Return the [x, y] coordinate for the center point of the cell that contains the specified text.  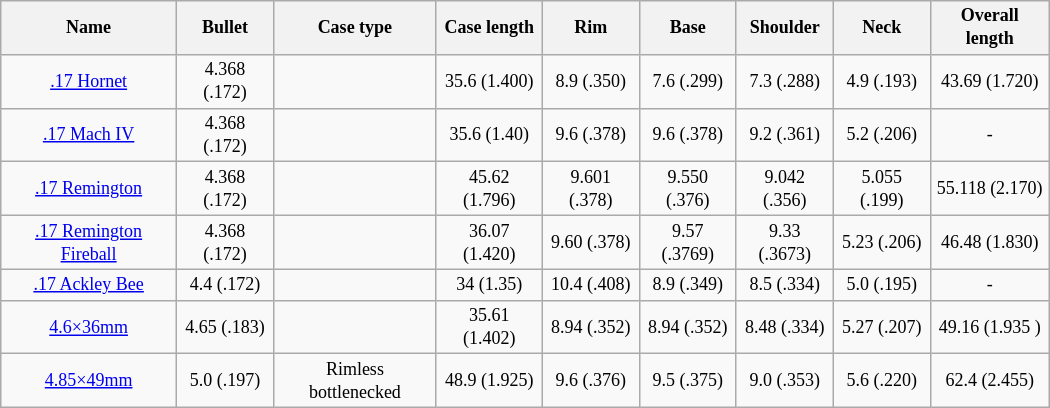
4.4 (.172) [226, 284]
Rimless bottlenecked [354, 381]
62.4 (2.455) [990, 381]
9.60 (.378) [590, 242]
45.62 (1.796) [489, 189]
35.6 (1.400) [489, 81]
9.0 (.353) [784, 381]
Case type [354, 28]
5.27 (.207) [882, 327]
5.23 (.206) [882, 242]
8.9 (.350) [590, 81]
9.550 (.376) [688, 189]
5.2 (.206) [882, 135]
Name [89, 28]
Rim [590, 28]
5.6 (.220) [882, 381]
34 (1.35) [489, 284]
46.48 (1.830) [990, 242]
4.9 (.193) [882, 81]
9.2 (.361) [784, 135]
8.5 (.334) [784, 284]
49.16 (1.935 ) [990, 327]
9.33 (.3673) [784, 242]
9.601 (.378) [590, 189]
55.118 (2.170) [990, 189]
48.9 (1.925) [489, 381]
5.0 (.197) [226, 381]
5.055 (.199) [882, 189]
Overall length [990, 28]
4.65 (.183) [226, 327]
Case length [489, 28]
Shoulder [784, 28]
.17 Remington [89, 189]
4.85×49mm [89, 381]
.17 Remington Fireball [89, 242]
7.6 (.299) [688, 81]
10.4 (.408) [590, 284]
8.48 (.334) [784, 327]
9.6 (.376) [590, 381]
9.042 (.356) [784, 189]
35.6 (1.40) [489, 135]
35.61 (1.402) [489, 327]
Bullet [226, 28]
8.9 (.349) [688, 284]
Neck [882, 28]
36.07 (1.420) [489, 242]
9.5 (.375) [688, 381]
5.0 (.195) [882, 284]
.17 Mach IV [89, 135]
7.3 (.288) [784, 81]
9.57 (.3769) [688, 242]
4.6×36mm [89, 327]
.17 Ackley Bee [89, 284]
Base [688, 28]
.17 Hornet [89, 81]
43.69 (1.720) [990, 81]
